Determine the [X, Y] coordinate at the center of the cell enclosing the given text.  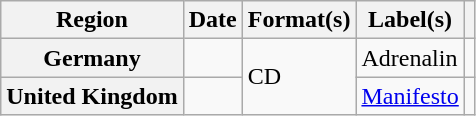
Date [212, 20]
United Kingdom [92, 96]
CD [299, 77]
Region [92, 20]
Adrenalin [410, 58]
Label(s) [410, 20]
Format(s) [299, 20]
Germany [92, 58]
Manifesto [410, 96]
